Search for the cell housing the specified text and yield its [X, Y] center coordinate. 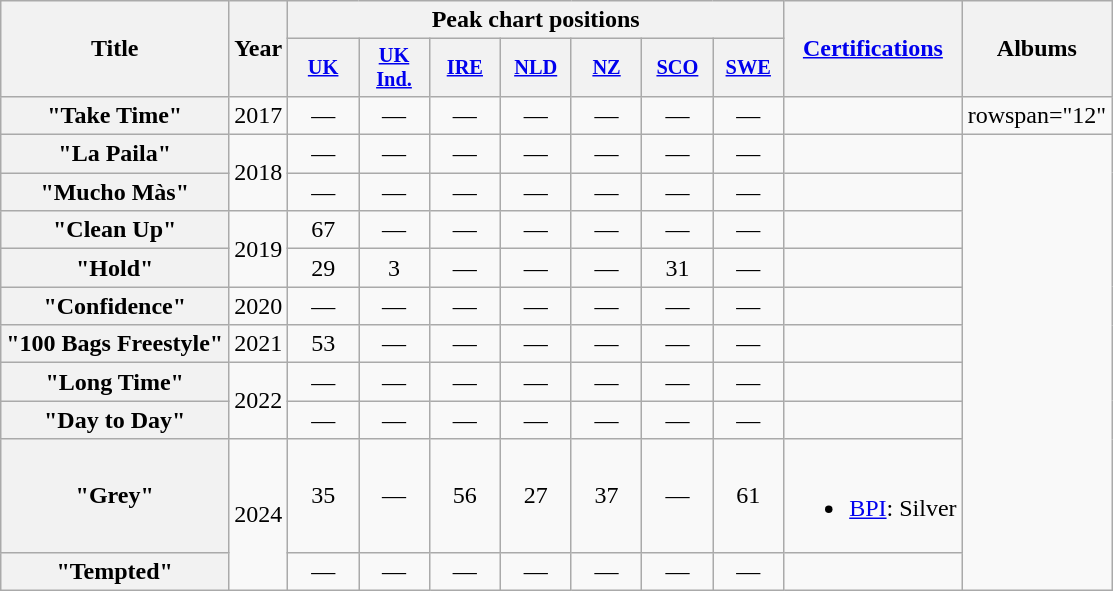
Peak chart positions [536, 20]
2018 [258, 173]
2017 [258, 115]
rowspan="12" [1037, 115]
2024 [258, 514]
"Tempted" [115, 571]
"La Paila" [115, 154]
UK [324, 68]
2021 [258, 344]
Albums [1037, 49]
Certifications [873, 49]
29 [324, 268]
31 [678, 268]
53 [324, 344]
Title [115, 49]
"Hold" [115, 268]
"100 Bags Freestyle" [115, 344]
27 [536, 496]
SCO [678, 68]
"Long Time" [115, 382]
2020 [258, 306]
UKInd. [394, 68]
NZ [606, 68]
56 [464, 496]
"Take Time" [115, 115]
"Confidence" [115, 306]
2019 [258, 249]
NLD [536, 68]
"Day to Day" [115, 420]
35 [324, 496]
3 [394, 268]
37 [606, 496]
2022 [258, 401]
Year [258, 49]
SWE [748, 68]
"Grey" [115, 496]
BPI: Silver [873, 496]
"Clean Up" [115, 230]
"Mucho Màs" [115, 192]
IRE [464, 68]
67 [324, 230]
61 [748, 496]
